Determine the (x, y) coordinate at the center of the cell enclosing the given text.  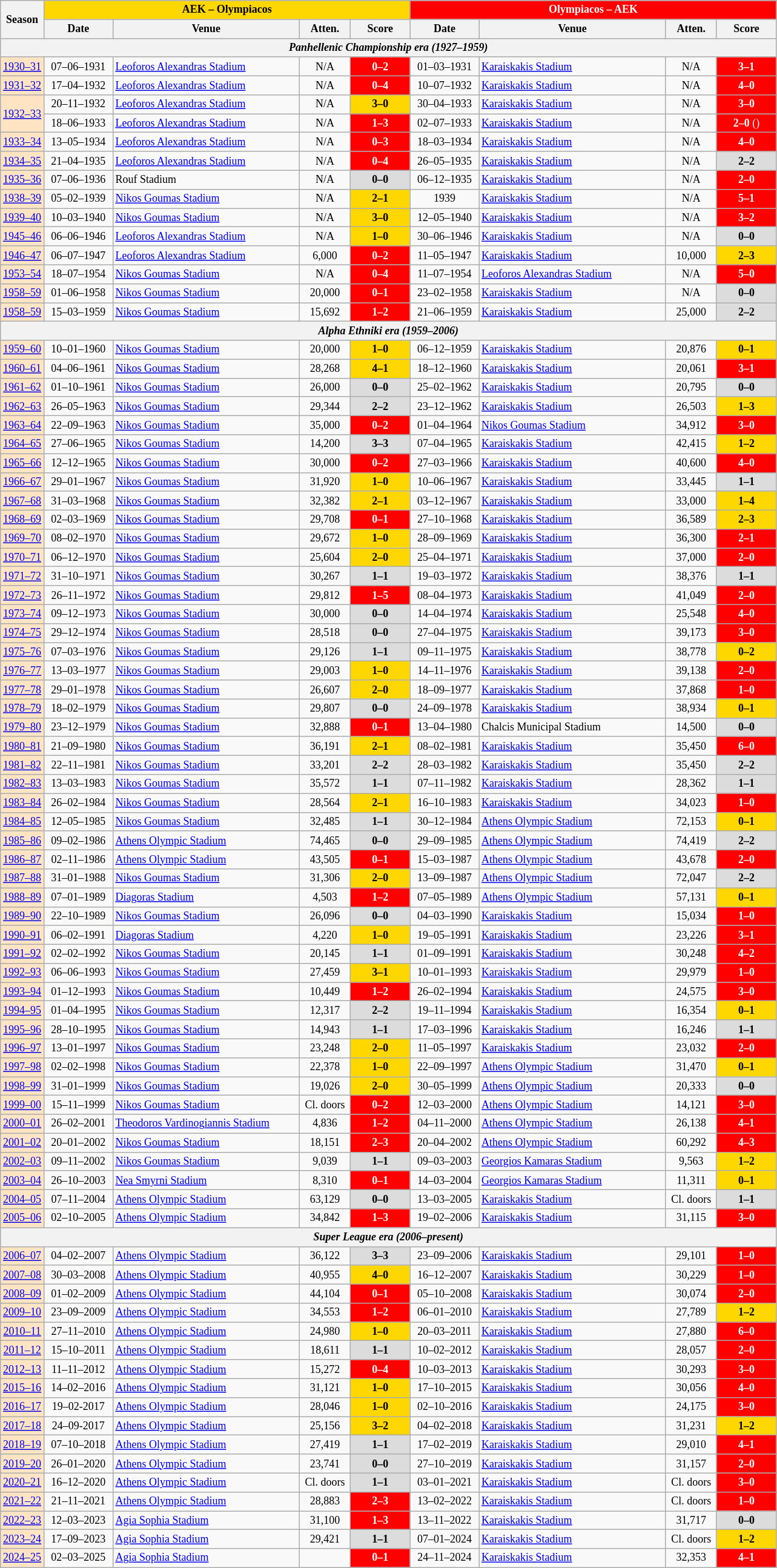
26–02–1994 (445, 992)
Chalcis Municipal Stadium (573, 727)
22–09–1997 (445, 1067)
10–01–1993 (445, 973)
1935–36 (22, 179)
19–03–1972 (445, 577)
12–05–1985 (78, 821)
38,376 (691, 577)
29,708 (325, 520)
15–11–1999 (78, 1105)
72,153 (691, 821)
09–02–1986 (78, 841)
29,807 (325, 709)
2021–22 (22, 1501)
19,026 (325, 1087)
29,003 (325, 671)
16–10–1983 (445, 803)
25–04–1971 (445, 557)
31,470 (691, 1067)
1999–00 (22, 1105)
10–07–1932 (445, 85)
5–1 (746, 199)
10–03–1940 (78, 218)
1934–35 (22, 161)
1986–87 (22, 859)
31–01–1999 (78, 1087)
28,362 (691, 784)
10,449 (325, 992)
29,010 (691, 1445)
4–2 (746, 953)
07–01–1989 (78, 898)
1963–64 (22, 425)
14,121 (691, 1105)
1974–75 (22, 632)
23–12–1979 (78, 727)
8,310 (325, 1180)
34,023 (691, 803)
19–02–2006 (445, 1219)
2008–09 (22, 1294)
15–03–1987 (445, 859)
34,553 (325, 1313)
43,505 (325, 859)
01–10–1961 (78, 388)
12–05–1940 (445, 218)
1976–77 (22, 671)
2019–20 (22, 1463)
41,049 (691, 595)
31–10–1971 (78, 577)
02–02–1998 (78, 1067)
27–10–1968 (445, 520)
1962–63 (22, 406)
32,888 (325, 727)
43,678 (691, 859)
2018–19 (22, 1445)
07–11–2004 (78, 1199)
39,138 (691, 671)
10,000 (691, 256)
24,980 (325, 1331)
1965–66 (22, 463)
29,672 (325, 539)
34,842 (325, 1219)
28–10–1995 (78, 1030)
18–03–1934 (445, 142)
09–11–1975 (445, 652)
17–10–2015 (445, 1388)
23–02–1958 (445, 293)
2010–11 (22, 1331)
14,200 (325, 445)
36,191 (325, 746)
04–11–2000 (445, 1124)
27–06–1965 (78, 445)
14,943 (325, 1030)
12,317 (325, 1010)
15,692 (325, 313)
26–02–1984 (78, 803)
04–02–2018 (445, 1426)
10–02–2012 (445, 1351)
2002–03 (22, 1162)
4–3 (746, 1142)
2005–06 (22, 1219)
02–10–2005 (78, 1219)
1970–71 (22, 557)
1977–78 (22, 689)
30–03–2008 (78, 1274)
29–09–1985 (445, 841)
74,465 (325, 841)
13–03–2005 (445, 1199)
09–03–2003 (445, 1162)
26,096 (325, 916)
02–02–1992 (78, 953)
2012–13 (22, 1369)
1975–76 (22, 652)
9,039 (325, 1162)
57,131 (691, 898)
1971–72 (22, 577)
28–09–1969 (445, 539)
12–03–2023 (78, 1520)
23–09–2009 (78, 1313)
Olympiacos – AEK (593, 10)
2004–05 (22, 1199)
31,231 (691, 1426)
06–01–2010 (445, 1313)
1939 (445, 199)
44,104 (325, 1294)
1992–93 (22, 973)
12–12–1965 (78, 463)
1979–80 (22, 727)
1989–90 (22, 916)
1993–94 (22, 992)
14–03–2004 (445, 1180)
07–06–1931 (78, 67)
4,503 (325, 898)
27–11–2010 (78, 1331)
2006–07 (22, 1256)
37,000 (691, 557)
31,100 (325, 1520)
31–01–1988 (78, 878)
Theodoros Vardinogiannis Stadium (206, 1124)
Season (22, 19)
13–04–1980 (445, 727)
10–06–1967 (445, 482)
18–07–1954 (78, 274)
1938–39 (22, 199)
31,717 (691, 1520)
08–02–1981 (445, 746)
13–05–1934 (78, 142)
60,292 (691, 1142)
36,300 (691, 539)
02–07–1933 (445, 124)
29–12–1974 (78, 632)
07–05–1989 (445, 898)
1985–86 (22, 841)
13–01–1997 (78, 1048)
1959–60 (22, 350)
02–10–2016 (445, 1406)
36,589 (691, 520)
22,378 (325, 1067)
Panhellenic Championship era (1927–1959) (389, 47)
2009–10 (22, 1313)
16–12–2007 (445, 1274)
1966–67 (22, 482)
02–11–1986 (78, 859)
20–03–2011 (445, 1331)
06–07–1947 (78, 256)
15,034 (691, 916)
32,485 (325, 821)
21–11–2021 (78, 1501)
17–09–2023 (78, 1540)
0–3 (380, 142)
18–09–1977 (445, 689)
29,126 (325, 652)
29,421 (325, 1540)
14–11–1976 (445, 671)
28,883 (325, 1501)
11–11–2012 (78, 1369)
28,268 (325, 368)
29–01–1978 (78, 689)
18–06–1933 (78, 124)
34,912 (691, 425)
30,056 (691, 1388)
2003–04 (22, 1180)
2001–02 (22, 1142)
1968–69 (22, 520)
23–09–2006 (445, 1256)
2015–16 (22, 1388)
10–01–1960 (78, 350)
27–10–2019 (445, 1463)
74,419 (691, 841)
06–12–1959 (445, 350)
1983–84 (22, 803)
26,503 (691, 406)
1930–31 (22, 67)
28–03–1982 (445, 766)
5–0 (746, 274)
63,129 (325, 1199)
27–04–1975 (445, 632)
23,248 (325, 1048)
20,876 (691, 350)
18–02–1979 (78, 709)
1–4 (746, 500)
14,500 (691, 727)
6,000 (325, 256)
26–05–1935 (445, 161)
06–06–1993 (78, 973)
2011–12 (22, 1351)
06–12–1935 (445, 179)
21–06–1959 (445, 313)
30–06–1946 (445, 236)
05–10–2008 (445, 1294)
10–03–2013 (445, 1369)
30–04–1933 (445, 104)
4,220 (325, 935)
24–09–1978 (445, 709)
22–11–1981 (78, 766)
25,156 (325, 1426)
09–12–1973 (78, 614)
15–10–2011 (78, 1351)
30,267 (325, 577)
1931–32 (22, 85)
07–10–2018 (78, 1445)
31,121 (325, 1388)
27–03–1966 (445, 463)
14–02–2016 (78, 1388)
1969–70 (22, 539)
08–04–1973 (445, 595)
24,575 (691, 992)
13–03–1977 (78, 671)
14–04–1974 (445, 614)
28,046 (325, 1406)
20–01–2002 (78, 1142)
1–5 (380, 595)
06–02–1991 (78, 935)
1945–46 (22, 236)
24,175 (691, 1406)
1988–89 (22, 898)
20,333 (691, 1087)
30–05–1999 (445, 1087)
38,778 (691, 652)
06–12–1970 (78, 557)
20,145 (325, 953)
26–10–2003 (78, 1180)
26–01–2020 (78, 1463)
2007–08 (22, 1274)
13–11–2022 (445, 1520)
01–09–1991 (445, 953)
23–12–1962 (445, 406)
25–02–1962 (445, 388)
29,101 (691, 1256)
16,354 (691, 1010)
01–03–1931 (445, 67)
2016–17 (22, 1406)
19–02-2017 (78, 1406)
1981–82 (22, 766)
29,812 (325, 595)
Nea Smyrni Stadium (206, 1180)
1978–79 (22, 709)
35,000 (325, 425)
1990–91 (22, 935)
22–09–1963 (78, 425)
25,604 (325, 557)
Rouf Stadium (206, 179)
19–11–1994 (445, 1010)
37,868 (691, 689)
27,789 (691, 1313)
13–03–1983 (78, 784)
1972–73 (22, 595)
17–04–1932 (78, 85)
17–02–2019 (445, 1445)
24–09-2017 (78, 1426)
29,979 (691, 973)
21–09–1980 (78, 746)
11–07–1954 (445, 274)
04–02–2007 (78, 1256)
35,572 (325, 784)
1967–68 (22, 500)
1980–81 (22, 746)
23,032 (691, 1048)
2022–23 (22, 1520)
20,061 (691, 368)
11,311 (691, 1180)
29–01–1967 (78, 482)
22–10–1989 (78, 916)
Alpha Ethniki era (1959–2006) (389, 331)
33,445 (691, 482)
27,459 (325, 973)
26–11–1972 (78, 595)
1994–95 (22, 1010)
32,353 (691, 1558)
40,955 (325, 1274)
01–06–1958 (78, 293)
27,880 (691, 1331)
01–04–1995 (78, 1010)
1995–96 (22, 1030)
1997–98 (22, 1067)
25,548 (691, 614)
13–02–2022 (445, 1501)
26,607 (325, 689)
1991–92 (22, 953)
20–11–1932 (78, 104)
18–12–1960 (445, 368)
23,741 (325, 1463)
04–03–1990 (445, 916)
1946–47 (22, 256)
31–03–1968 (78, 500)
18,151 (325, 1142)
2020–21 (22, 1483)
4,836 (325, 1124)
17–03–1996 (445, 1030)
11–05–1997 (445, 1048)
16–12–2020 (78, 1483)
02–03–1969 (78, 520)
21–04–1935 (78, 161)
03–01–2021 (445, 1483)
26–02–2001 (78, 1124)
31,157 (691, 1463)
01–02–2009 (78, 1294)
15–03–1959 (78, 313)
19–05–1991 (445, 935)
07–06–1936 (78, 179)
02–03–2025 (78, 1558)
36,122 (325, 1256)
32,382 (325, 500)
11–05–1947 (445, 256)
2000–01 (22, 1124)
07–04–1965 (445, 445)
Super League era (2006–present) (389, 1237)
1960–61 (22, 368)
24–11–2024 (445, 1558)
07–11–1982 (445, 784)
2017–18 (22, 1426)
AEK – Olympiacos (226, 10)
28,564 (325, 803)
03–12–1967 (445, 500)
20–04–2002 (445, 1142)
26,138 (691, 1124)
72,047 (691, 878)
40,600 (691, 463)
38,934 (691, 709)
27,419 (325, 1445)
30,074 (691, 1294)
30,229 (691, 1274)
39,173 (691, 632)
1932–33 (22, 114)
1933–34 (22, 142)
12–03–2000 (445, 1105)
33,000 (691, 500)
42,415 (691, 445)
1984–85 (22, 821)
2–0 () (746, 124)
1973–74 (22, 614)
25,000 (691, 313)
01–12–1993 (78, 992)
2023–24 (22, 1540)
07–01–2024 (445, 1540)
26,000 (325, 388)
05–02–1939 (78, 199)
20,795 (691, 388)
1939–40 (22, 218)
06–06–1946 (78, 236)
2024–25 (22, 1558)
26–05–1963 (78, 406)
13–09–1987 (445, 878)
28,057 (691, 1351)
01–04–1964 (445, 425)
30–12–1984 (445, 821)
29,344 (325, 406)
04–06–1961 (78, 368)
33,201 (325, 766)
07–03–1976 (78, 652)
30,248 (691, 953)
28,518 (325, 632)
31,920 (325, 482)
31,115 (691, 1219)
1953–54 (22, 274)
1998–99 (22, 1087)
09–11–2002 (78, 1162)
1961–62 (22, 388)
1996–97 (22, 1048)
31,306 (325, 878)
16,246 (691, 1030)
1982–83 (22, 784)
1964–65 (22, 445)
08–02–1970 (78, 539)
1987–88 (22, 878)
15,272 (325, 1369)
9,563 (691, 1162)
18,611 (325, 1351)
23,226 (691, 935)
30,293 (691, 1369)
